Scan for the cell matching the given text and deliver its [x, y] coordinate at center. 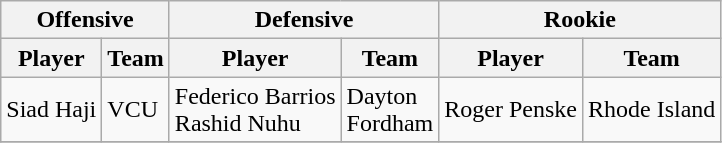
Rookie [580, 20]
Siad Haji [52, 110]
Defensive [304, 20]
Roger Penske [511, 110]
Offensive [86, 20]
DaytonFordham [390, 110]
VCU [136, 110]
Federico BarriosRashid Nuhu [255, 110]
Rhode Island [651, 110]
